Determine the [x, y] coordinate at the center of the cell enclosing the given text.  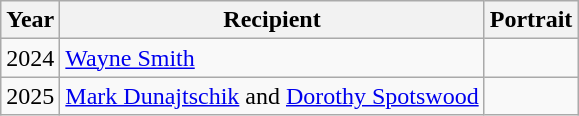
Wayne Smith [272, 58]
Portrait [531, 20]
Recipient [272, 20]
2025 [30, 96]
Mark Dunajtschik and Dorothy Spotswood [272, 96]
Year [30, 20]
2024 [30, 58]
